From the cell containing the given text, extract its center point as [x, y] coordinate. 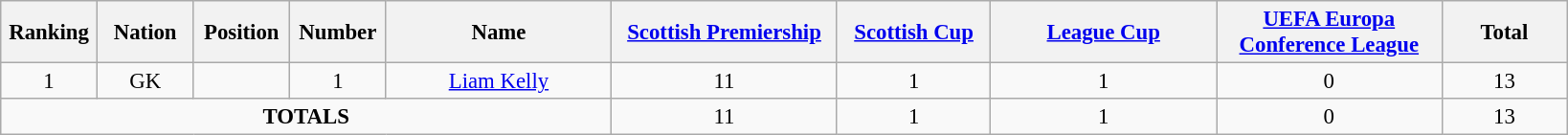
Scottish Cup [913, 33]
Name [499, 33]
Position [241, 33]
GK [146, 81]
Ranking [50, 33]
UEFA Europa Conference League [1329, 33]
Scottish Premiership [725, 33]
TOTALS [306, 117]
Liam Kelly [499, 81]
Number [339, 33]
Total [1505, 33]
League Cup [1104, 33]
Nation [146, 33]
